Locate the cell with the specified text and output its [X, Y] center coordinate. 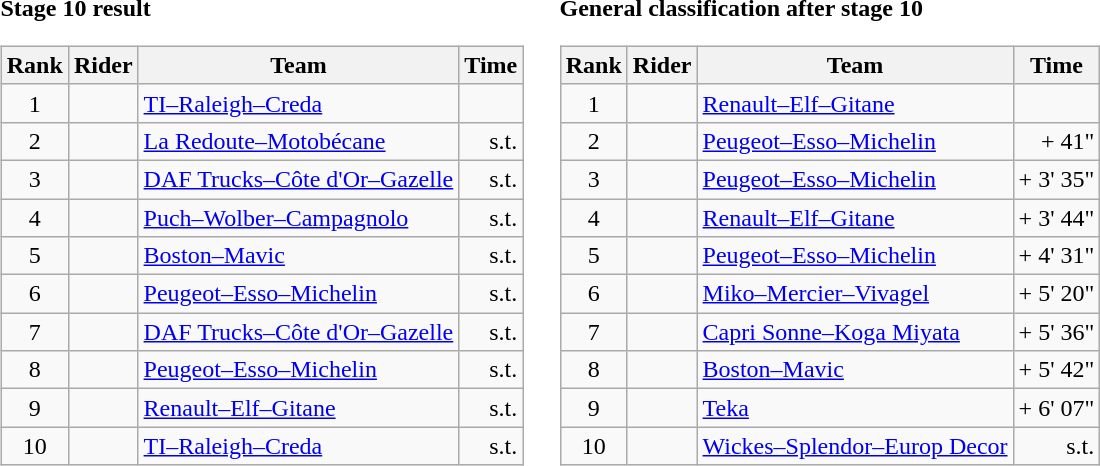
Miko–Mercier–Vivagel [855, 294]
Capri Sonne–Koga Miyata [855, 332]
+ 3' 44" [1056, 217]
+ 5' 42" [1056, 370]
Teka [855, 408]
+ 5' 20" [1056, 294]
Wickes–Splendor–Europ Decor [855, 446]
+ 41" [1056, 141]
+ 5' 36" [1056, 332]
+ 3' 35" [1056, 179]
+ 4' 31" [1056, 256]
Puch–Wolber–Campagnolo [298, 217]
La Redoute–Motobécane [298, 141]
+ 6' 07" [1056, 408]
